Determine the (X, Y) coordinate at the center of the cell enclosing the given text.  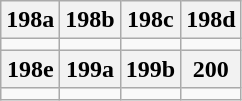
198c (150, 20)
199a (90, 69)
198b (90, 20)
199b (150, 69)
198a (30, 20)
200 (211, 69)
198e (30, 69)
198d (211, 20)
